Detect which cell encompasses the target text, then output its [x, y] center coordinate. 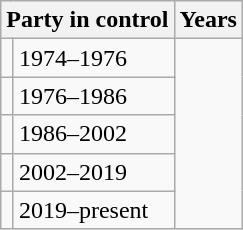
Years [208, 20]
Party in control [88, 20]
1986–2002 [94, 134]
2019–present [94, 210]
2002–2019 [94, 172]
1976–1986 [94, 96]
1974–1976 [94, 58]
